Locate the cell with the specified text and output its [X, Y] center coordinate. 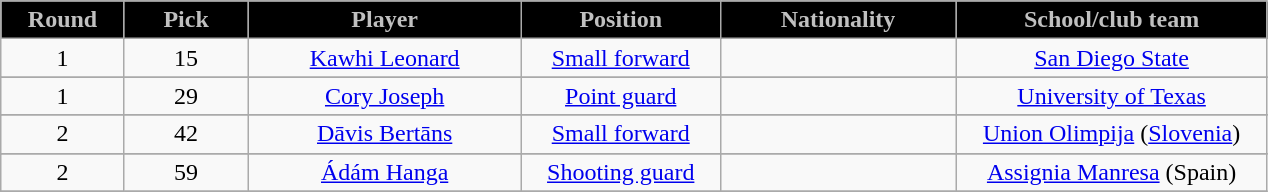
School/club team [1112, 20]
Union Olimpija (Slovenia) [1112, 134]
San Diego State [1112, 58]
Point guard [620, 96]
Round [63, 20]
Assignia Manresa (Spain) [1112, 172]
Shooting guard [620, 172]
Position [620, 20]
15 [186, 58]
Player [385, 20]
59 [186, 172]
Cory Joseph [385, 96]
Kawhi Leonard [385, 58]
29 [186, 96]
Dāvis Bertāns [385, 134]
University of Texas [1112, 96]
Pick [186, 20]
Nationality [838, 20]
Ádám Hanga [385, 172]
42 [186, 134]
